Return the [x, y] coordinate for the center point of the cell that contains the specified text.  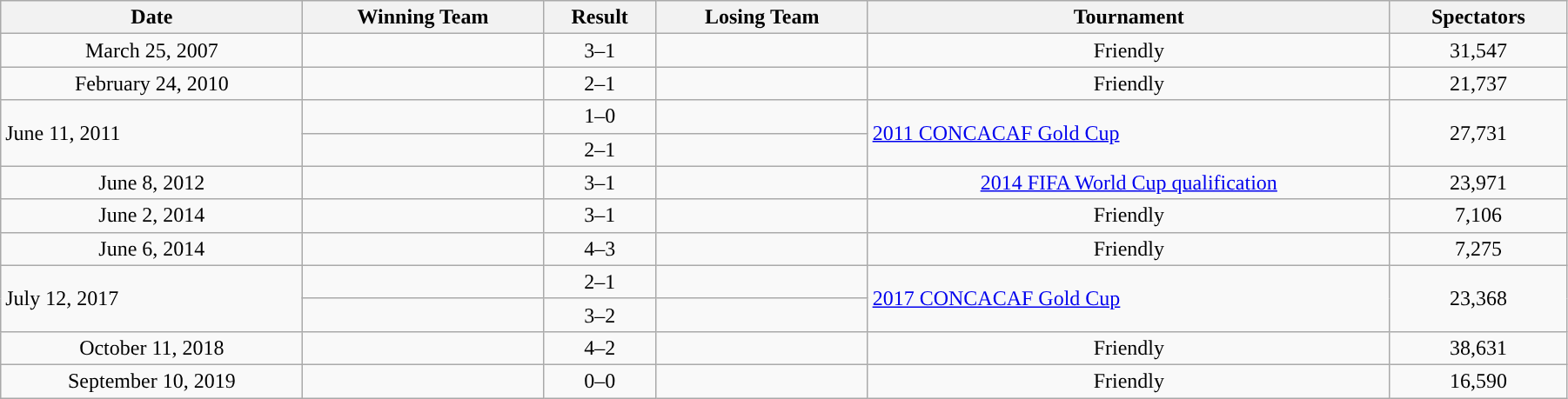
16,590 [1478, 381]
4–2 [600, 348]
March 25, 2007 [151, 50]
June 6, 2014 [151, 249]
Result [600, 17]
23,368 [1478, 298]
2014 FIFA World Cup qualification [1129, 183]
July 12, 2017 [151, 298]
Winning Team [423, 17]
Tournament [1129, 17]
June 2, 2014 [151, 216]
27,731 [1478, 133]
1–0 [600, 116]
31,547 [1478, 50]
Date [151, 17]
23,971 [1478, 183]
2017 CONCACAF Gold Cup [1129, 298]
21,737 [1478, 83]
June 11, 2011 [151, 133]
Spectators [1478, 17]
September 10, 2019 [151, 381]
7,275 [1478, 249]
February 24, 2010 [151, 83]
2011 CONCACAF Gold Cup [1129, 133]
0–0 [600, 381]
October 11, 2018 [151, 348]
7,106 [1478, 216]
38,631 [1478, 348]
June 8, 2012 [151, 183]
4–3 [600, 249]
Losing Team [762, 17]
3–2 [600, 315]
